Search for the cell housing the specified text and yield its [x, y] center coordinate. 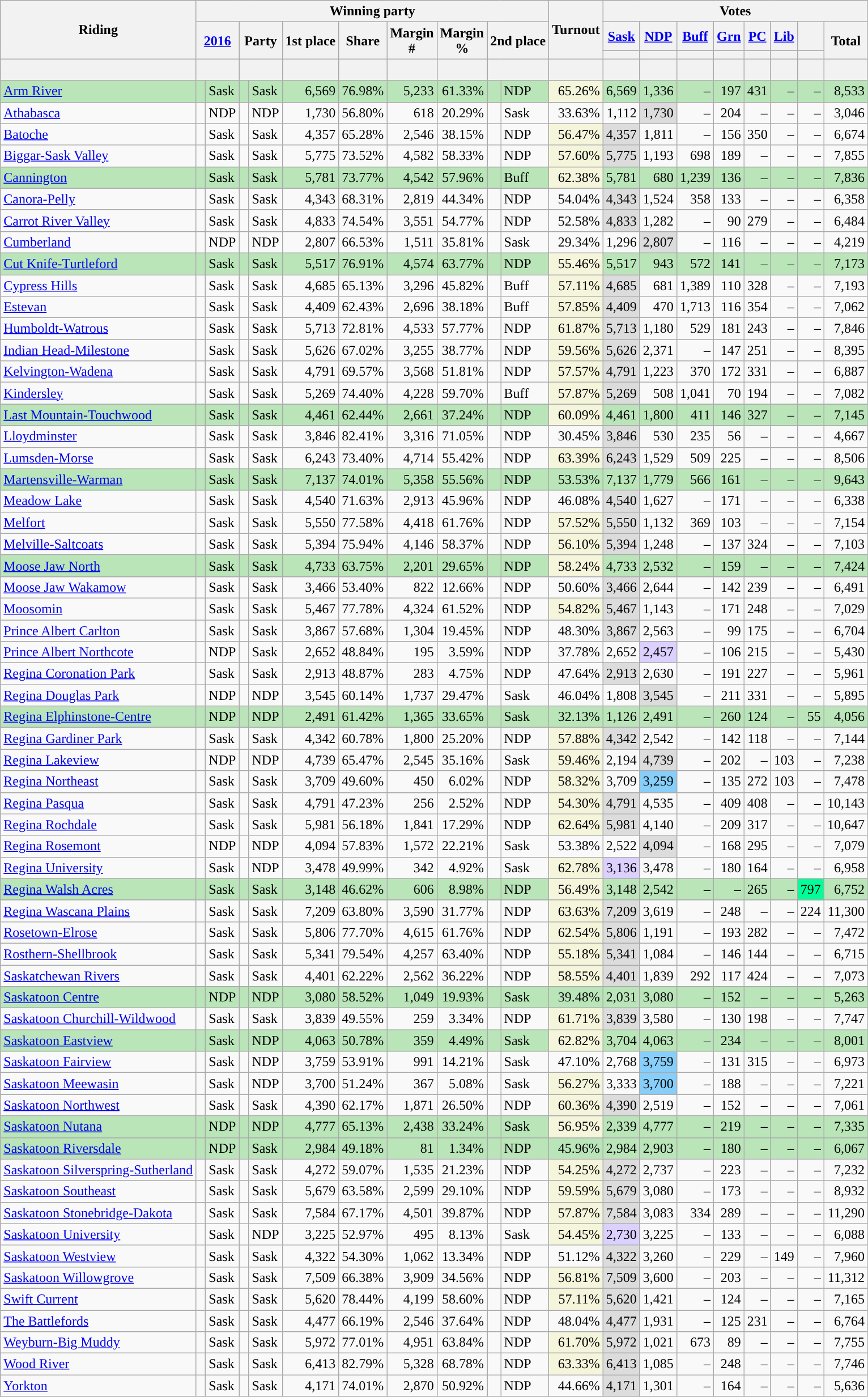
57.57% [576, 372]
48.30% [576, 631]
4,056 [845, 717]
99 [729, 631]
141 [729, 264]
495 [412, 1234]
Saskatoon Nutana [99, 1127]
Biggar-Sask Valley [99, 156]
53.91% [363, 1062]
Cannington [99, 177]
3.34% [462, 1019]
66.38% [363, 1277]
Riding [99, 29]
2,563 [658, 631]
680 [658, 177]
2,730 [621, 1234]
Rosetown-Elrose [99, 932]
56.49% [576, 889]
7,103 [845, 544]
56.95% [576, 1127]
33.63% [576, 113]
The Battlefords [99, 1321]
1,223 [658, 372]
2,438 [412, 1127]
7,165 [845, 1299]
6,484 [845, 220]
Cumberland [99, 242]
19.45% [462, 631]
46.04% [576, 695]
54.25% [576, 1170]
73.77% [363, 177]
6,752 [845, 889]
Swift Current [99, 1299]
7,478 [845, 782]
7,144 [845, 738]
3,136 [621, 868]
1,421 [658, 1299]
37.78% [576, 652]
Party [261, 41]
681 [658, 285]
51.24% [363, 1084]
6,704 [845, 631]
6,067 [845, 1148]
Regina Douglas Park [99, 695]
61.52% [462, 609]
2,371 [658, 350]
33.65% [462, 717]
59.59% [576, 1191]
198 [757, 1019]
59.70% [462, 393]
3,600 [658, 1277]
7,193 [845, 285]
Saskatoon Stonebridge-Dakota [99, 1213]
1,301 [658, 1386]
225 [729, 458]
11,300 [845, 911]
39.48% [576, 997]
2,661 [412, 415]
Moose Jaw North [99, 566]
56.47% [576, 134]
4,140 [658, 825]
57.83% [363, 846]
265 [757, 889]
1,811 [658, 134]
4,574 [412, 264]
71.05% [462, 436]
8,932 [845, 1191]
19.93% [462, 997]
6,491 [845, 587]
57.68% [363, 631]
7,424 [845, 566]
62.64% [576, 825]
224 [810, 911]
29.34% [576, 242]
78.44% [363, 1299]
58.52% [363, 997]
7,472 [845, 932]
4,714 [412, 458]
234 [729, 1041]
57.60% [576, 156]
57.52% [576, 523]
3,590 [412, 911]
49.99% [363, 868]
673 [695, 1343]
21.23% [462, 1170]
Kelvington-Wadena [99, 372]
1,126 [621, 717]
63.84% [462, 1343]
62.78% [576, 868]
572 [695, 264]
Moosomin [99, 609]
7,221 [845, 1084]
4,146 [412, 544]
6,973 [845, 1062]
9,643 [845, 479]
2,519 [658, 1105]
Turnout [576, 29]
159 [729, 566]
272 [757, 782]
1,511 [412, 242]
53.38% [576, 846]
181 [729, 329]
74.54% [363, 220]
61.42% [363, 717]
334 [695, 1213]
11,290 [845, 1213]
46.08% [576, 501]
Lloydminster [99, 436]
50.78% [363, 1041]
211 [729, 695]
55.56% [462, 479]
3,259 [658, 782]
4.75% [462, 674]
Saskatoon Churchill-Wildwood [99, 1019]
51.81% [462, 372]
20.29% [462, 113]
282 [757, 932]
76.98% [363, 91]
63.77% [462, 264]
60.78% [363, 738]
Lumsden-Morse [99, 458]
49.55% [363, 1019]
44.66% [576, 1386]
74.40% [363, 393]
289 [729, 1213]
508 [658, 393]
Prince Albert Carlton [99, 631]
204 [729, 113]
1,239 [695, 177]
67.02% [363, 350]
Saskatoon Fairview [99, 1062]
63.80% [363, 911]
30.45% [576, 436]
47.23% [363, 803]
5,358 [412, 479]
10,647 [845, 825]
431 [757, 91]
Batoche [99, 134]
66.53% [363, 242]
57.85% [576, 307]
5,636 [845, 1386]
17.29% [462, 825]
292 [695, 975]
35.81% [462, 242]
Athabasca [99, 113]
8.13% [462, 1234]
943 [658, 264]
34.56% [462, 1277]
Regina Walsh Acres [99, 889]
7,154 [845, 523]
62.22% [363, 975]
367 [412, 1084]
58.32% [576, 782]
Prince Albert Northcote [99, 652]
Regina University [99, 868]
58.55% [576, 975]
5,895 [845, 695]
2,599 [412, 1191]
Saskatoon Northwest [99, 1105]
7,079 [845, 846]
1,296 [621, 242]
62.82% [576, 1041]
Estevan [99, 307]
8,506 [845, 458]
65.47% [363, 760]
2,457 [658, 652]
219 [729, 1127]
Regina Coronation Park [99, 674]
Regina Lakeview [99, 760]
4,324 [412, 609]
Saskatchewan Rivers [99, 975]
118 [757, 738]
61.87% [576, 329]
197 [729, 91]
60.36% [576, 1105]
50.60% [576, 587]
6,338 [845, 501]
1,112 [621, 113]
189 [729, 156]
4.92% [462, 868]
354 [757, 307]
61.70% [576, 1343]
63.63% [576, 911]
188 [729, 1084]
57.88% [576, 738]
60.09% [576, 415]
4,533 [412, 329]
70 [729, 393]
260 [729, 717]
130 [729, 1019]
2,819 [412, 199]
47.10% [576, 1062]
279 [757, 220]
6,764 [845, 1321]
54.82% [576, 609]
6,958 [845, 868]
2,696 [412, 307]
Saskatoon Willowgrove [99, 1277]
147 [729, 350]
256 [412, 803]
7,335 [845, 1127]
65.28% [363, 134]
3,083 [658, 1213]
7,029 [845, 609]
1,062 [412, 1256]
1,713 [695, 307]
1,365 [412, 717]
6,887 [845, 372]
57.96% [462, 177]
Melfort [99, 523]
6,674 [845, 134]
73.52% [363, 156]
53.53% [576, 479]
117 [729, 975]
58.24% [576, 566]
1,132 [658, 523]
1,572 [412, 846]
PC [757, 36]
Moose Jaw Wakamow [99, 587]
409 [729, 803]
1,524 [658, 199]
2,630 [658, 674]
63.39% [576, 458]
52.58% [576, 220]
58.37% [462, 544]
342 [412, 868]
29.47% [462, 695]
5,263 [845, 997]
48.87% [363, 674]
3,296 [412, 285]
56 [729, 436]
29.65% [462, 566]
7,846 [845, 329]
63.40% [462, 954]
Votes [735, 11]
Saskatoon Meewasin [99, 1084]
56.27% [576, 1084]
48.84% [363, 652]
Saskatoon Eastview [99, 1041]
1,248 [658, 544]
173 [729, 1191]
3,316 [412, 436]
327 [757, 415]
72.81% [363, 329]
4,219 [845, 242]
4,535 [658, 803]
35.16% [462, 760]
49.18% [363, 1148]
62.44% [363, 415]
411 [695, 415]
Saskatoon Riversdale [99, 1148]
1,049 [412, 997]
251 [757, 350]
358 [695, 199]
4,951 [412, 1343]
Indian Head-Milestone [99, 350]
1,871 [412, 1105]
172 [729, 372]
1,931 [658, 1321]
2,768 [621, 1062]
Share [363, 41]
Kindersley [99, 393]
54.77% [462, 220]
822 [412, 587]
3,333 [621, 1084]
424 [757, 975]
59.46% [576, 760]
3,580 [658, 1019]
370 [695, 372]
8,001 [845, 1041]
11,312 [845, 1277]
Weyburn-Big Muddy [99, 1343]
49.60% [363, 782]
2,522 [621, 846]
58.60% [462, 1299]
7,061 [845, 1105]
136 [729, 177]
509 [695, 458]
3,551 [412, 220]
243 [757, 329]
89 [729, 1343]
Regina Gardiner Park [99, 738]
Regina Pasqua [99, 803]
3,619 [658, 911]
1st place [310, 41]
Carrot River Valley [99, 220]
Grn [729, 36]
1,041 [695, 393]
62.54% [576, 932]
5,328 [412, 1364]
144 [757, 954]
62.43% [363, 307]
57.77% [462, 329]
295 [757, 846]
2016 [218, 41]
47.64% [576, 674]
8.98% [462, 889]
2,545 [412, 760]
223 [729, 1170]
7,062 [845, 307]
227 [757, 674]
2,201 [412, 566]
77.70% [363, 932]
7,082 [845, 393]
1,021 [658, 1343]
161 [729, 479]
369 [695, 523]
4,199 [412, 1299]
63.58% [363, 1191]
56.81% [576, 1277]
Humboldt-Watrous [99, 329]
1,841 [412, 825]
1,191 [658, 932]
1,084 [658, 954]
Last Mountain-Touchwood [99, 415]
131 [729, 1062]
1,808 [621, 695]
52.97% [363, 1234]
2,532 [658, 566]
Meadow Lake [99, 501]
63.33% [576, 1364]
1,282 [658, 220]
1,180 [658, 329]
Yorkton [99, 1386]
1,737 [412, 695]
55.18% [576, 954]
4.49% [462, 1041]
2,644 [658, 587]
Regina Rosemont [99, 846]
56.18% [363, 825]
6,358 [845, 199]
Regina Wascana Plains [99, 911]
22.21% [462, 846]
1,779 [658, 479]
Saskatoon Centre [99, 997]
Regina Northeast [99, 782]
51.12% [576, 1256]
2,903 [658, 1148]
529 [695, 329]
215 [757, 652]
2,870 [412, 1386]
4,615 [412, 932]
7,755 [845, 1343]
106 [729, 652]
110 [729, 285]
Martensville-Warman [99, 479]
1,529 [658, 458]
991 [412, 1062]
5,233 [412, 91]
3,260 [658, 1256]
2,194 [621, 760]
1,389 [695, 285]
6.02% [462, 782]
Cypress Hills [99, 285]
73.40% [363, 458]
55.42% [462, 458]
Regina Rochdale [99, 825]
38.18% [462, 307]
1,143 [658, 609]
59.07% [363, 1170]
Saskatoon Silverspring-Sutherland [99, 1170]
193 [729, 932]
Cut Knife-Turtleford [99, 264]
235 [695, 436]
50.92% [462, 1386]
195 [412, 652]
12.66% [462, 587]
2.52% [462, 803]
4,582 [412, 156]
4,542 [412, 177]
125 [729, 1321]
4,501 [412, 1213]
350 [757, 134]
Melville-Saltcoats [99, 544]
65.26% [576, 91]
Canora-Pelly [99, 199]
8,533 [845, 91]
4,257 [412, 954]
324 [757, 544]
2,562 [412, 975]
1,627 [658, 501]
32.13% [576, 717]
Arm River [99, 91]
54.04% [576, 199]
3.59% [462, 652]
44.34% [462, 199]
5,430 [845, 652]
156 [729, 134]
31.77% [462, 911]
Winning party [373, 11]
1,085 [658, 1364]
175 [757, 631]
168 [729, 846]
328 [757, 285]
77.58% [363, 523]
Regina Elphinstone-Centre [99, 717]
59.56% [576, 350]
1,535 [412, 1170]
191 [729, 674]
46.62% [363, 889]
2nd place [518, 41]
1.34% [462, 1148]
56.80% [363, 113]
29.10% [462, 1191]
82.79% [363, 1364]
38.77% [462, 350]
Saskatoon University [99, 1234]
283 [412, 674]
7,746 [845, 1364]
7,232 [845, 1170]
Margin% [462, 41]
2,031 [621, 997]
137 [729, 544]
Rosthern-Shellbrook [99, 954]
317 [757, 825]
7,960 [845, 1256]
82.41% [363, 436]
67.17% [363, 1213]
81 [412, 1148]
2,737 [658, 1170]
68.31% [363, 199]
470 [658, 307]
698 [695, 156]
66.19% [363, 1321]
61.33% [462, 91]
38.15% [462, 134]
7,238 [845, 760]
1,304 [412, 631]
7,836 [845, 177]
53.40% [363, 587]
37.64% [462, 1321]
231 [757, 1321]
77.01% [363, 1343]
56.10% [576, 544]
149 [784, 1256]
45.82% [462, 285]
1,839 [658, 975]
7,173 [845, 264]
203 [729, 1277]
8,395 [845, 350]
135 [729, 782]
606 [412, 889]
194 [757, 393]
530 [658, 436]
7,073 [845, 975]
77.78% [363, 609]
209 [729, 825]
7,855 [845, 156]
68.78% [462, 1364]
71.63% [363, 501]
3,909 [412, 1277]
4,667 [845, 436]
13.34% [462, 1256]
566 [695, 479]
618 [412, 113]
239 [757, 587]
90 [729, 220]
48.04% [576, 1321]
63.75% [363, 566]
33.24% [462, 1127]
76.91% [363, 264]
202 [729, 760]
25.20% [462, 738]
5.08% [462, 1084]
14.21% [462, 1062]
4,228 [412, 393]
Saskatoon Southeast [99, 1191]
75.94% [363, 544]
36.22% [462, 975]
54.45% [576, 1234]
315 [757, 1062]
60.14% [363, 695]
3,704 [621, 1041]
Lib [784, 36]
69.57% [363, 372]
10,143 [845, 803]
55.46% [576, 264]
797 [810, 889]
62.38% [576, 177]
1,193 [658, 156]
5,961 [845, 674]
Saskatoon Westview [99, 1256]
55 [810, 717]
62.17% [363, 1105]
1,336 [658, 91]
6,088 [845, 1234]
3,568 [412, 372]
6,715 [845, 954]
26.50% [462, 1105]
39.87% [462, 1213]
58.33% [462, 156]
359 [412, 1041]
3,255 [412, 350]
37.24% [462, 415]
408 [757, 803]
7,747 [845, 1019]
7,145 [845, 415]
Total [845, 41]
229 [729, 1256]
2,339 [621, 1127]
79.54% [363, 954]
Wood River [99, 1364]
Margin# [412, 41]
3,046 [845, 113]
259 [412, 1019]
450 [412, 782]
61.71% [576, 1019]
4,418 [412, 523]
